Scan for the cell matching the given text and deliver its [x, y] coordinate at center. 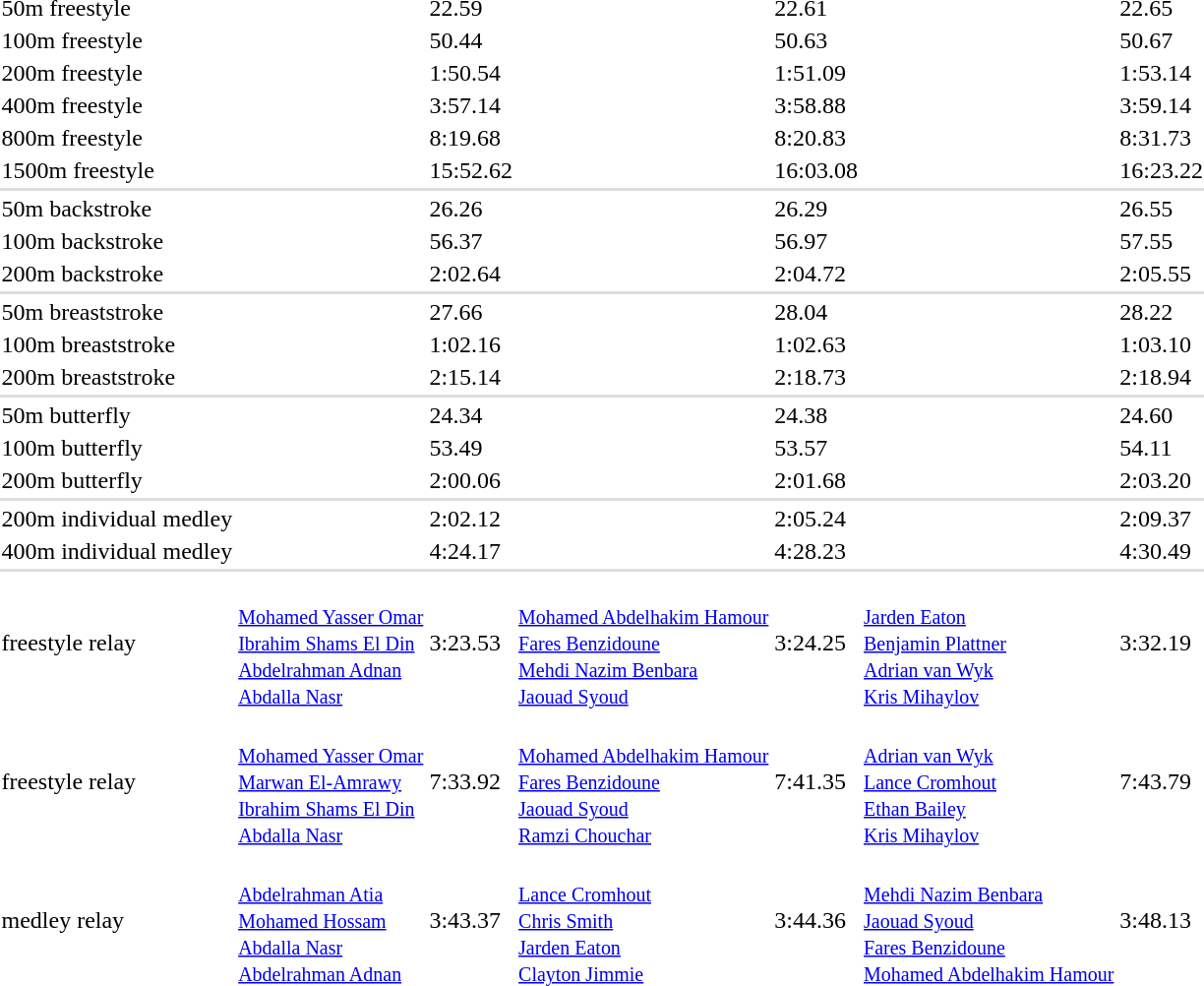
50.44 [471, 40]
2:00.06 [471, 480]
200m freestyle [117, 73]
Jarden EatonBenjamin PlattnerAdrian van WykKris Mihaylov [990, 643]
1:02.63 [816, 344]
2:01.68 [816, 480]
2:18.73 [816, 377]
56.37 [471, 241]
Mohamed Abdelhakim HamourFares BenzidouneMehdi Nazim BenbaraJaouad Syoud [643, 643]
3:23.53 [471, 643]
28.04 [816, 312]
24.34 [471, 415]
3:58.88 [816, 105]
2:05.24 [816, 519]
200m backstroke [117, 274]
200m butterfly [117, 480]
7:41.35 [816, 781]
1:50.54 [471, 73]
8:19.68 [471, 138]
53.49 [471, 448]
2:04.72 [816, 274]
3:57.14 [471, 105]
100m breaststroke [117, 344]
100m butterfly [117, 448]
50.63 [816, 40]
400m freestyle [117, 105]
800m freestyle [117, 138]
50m backstroke [117, 209]
Mohamed Yasser OmarMarwan El-AmrawyIbrahim Shams El DinAbdalla Nasr [331, 781]
56.97 [816, 241]
Mohamed Abdelhakim HamourFares BenzidouneJaouad SyoudRamzi Chouchar [643, 781]
26.29 [816, 209]
7:33.92 [471, 781]
200m breaststroke [117, 377]
1:51.09 [816, 73]
27.66 [471, 312]
1:02.16 [471, 344]
50m butterfly [117, 415]
Adrian van WykLance CromhoutEthan BaileyKris Mihaylov [990, 781]
16:03.08 [816, 170]
26.26 [471, 209]
400m individual medley [117, 551]
2:02.64 [471, 274]
8:20.83 [816, 138]
1500m freestyle [117, 170]
15:52.62 [471, 170]
53.57 [816, 448]
4:24.17 [471, 551]
50m breaststroke [117, 312]
200m individual medley [117, 519]
2:15.14 [471, 377]
3:24.25 [816, 643]
4:28.23 [816, 551]
100m freestyle [117, 40]
100m backstroke [117, 241]
Mohamed Yasser OmarIbrahim Shams El DinAbdelrahman AdnanAbdalla Nasr [331, 643]
2:02.12 [471, 519]
24.38 [816, 415]
